Locate the cell with the specified text and output its [x, y] center coordinate. 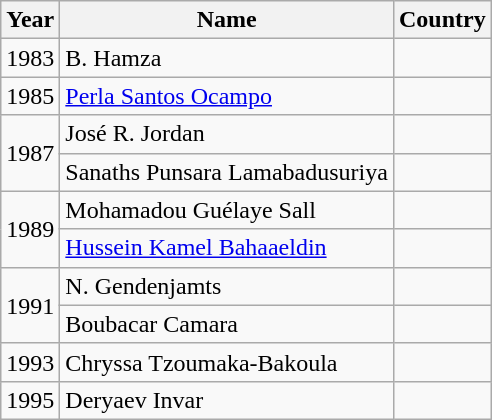
B. Hamza [227, 58]
Name [227, 20]
Sanaths Punsara Lamabadusuriya [227, 172]
1985 [30, 96]
1987 [30, 153]
N. Gendenjamts [227, 286]
1983 [30, 58]
Country [442, 20]
1989 [30, 229]
Perla Santos Ocampo [227, 96]
Hussein Kamel Bahaaeldin [227, 248]
Boubacar Camara [227, 324]
Mohamadou Guélaye Sall [227, 210]
1993 [30, 362]
Deryaev Invar [227, 400]
Chryssa Tzoumaka-Bakoula [227, 362]
1995 [30, 400]
1991 [30, 305]
Year [30, 20]
José R. Jordan [227, 134]
